Find where the given text appears and provide that cell's center as (x, y) coordinate. 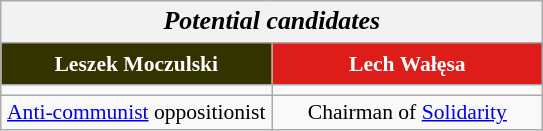
Chairman of Solidarity (408, 113)
Anti-communist oppositionist (136, 113)
Potential candidates (272, 22)
Leszek Moczulski (136, 64)
Lech Wałęsa (408, 64)
